Return the [x, y] coordinate for the center point of the cell that contains the specified text.  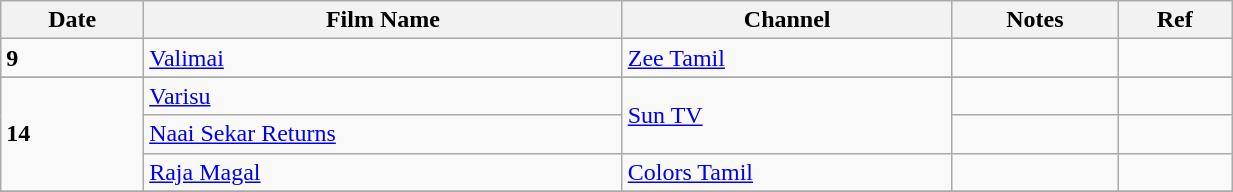
9 [72, 58]
Colors Tamil [787, 172]
Varisu [384, 96]
Sun TV [787, 115]
Channel [787, 20]
Naai Sekar Returns [384, 134]
Zee Tamil [787, 58]
14 [72, 134]
Film Name [384, 20]
Raja Magal [384, 172]
Valimai [384, 58]
Notes [1035, 20]
Ref [1175, 20]
Date [72, 20]
